Return the (X, Y) coordinate for the center point of the cell that contains the specified text.  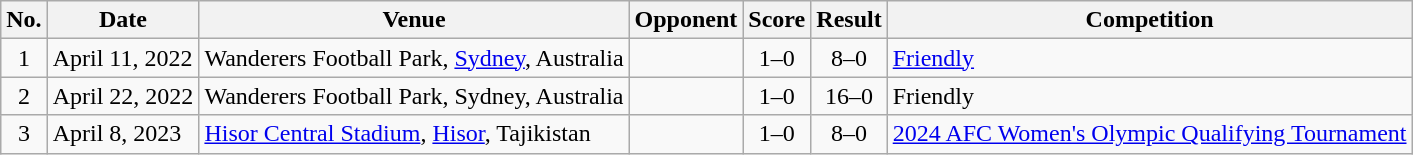
Hisor Central Stadium, Hisor, Tajikistan (414, 134)
Result (849, 20)
1 (24, 58)
16–0 (849, 96)
Opponent (686, 20)
2024 AFC Women's Olympic Qualifying Tournament (1150, 134)
2 (24, 96)
April 22, 2022 (123, 96)
Venue (414, 20)
3 (24, 134)
Score (777, 20)
Date (123, 20)
Competition (1150, 20)
No. (24, 20)
April 11, 2022 (123, 58)
April 8, 2023 (123, 134)
